Return [X, Y] of the center of cell containing provided text 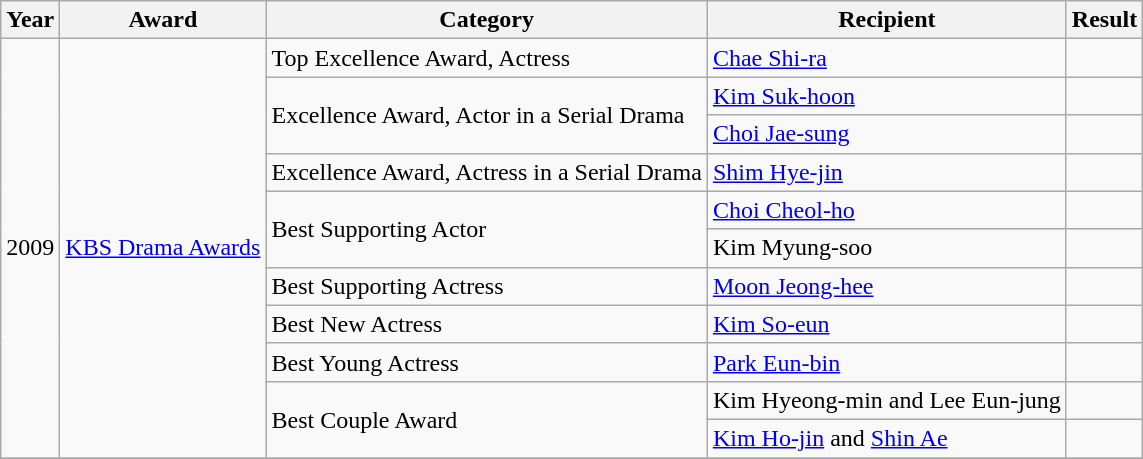
Category [486, 20]
Top Excellence Award, Actress [486, 58]
Best New Actress [486, 324]
2009 [30, 248]
Kim Suk-hoon [886, 96]
Recipient [886, 20]
Kim Myung-soo [886, 248]
Chae Shi-ra [886, 58]
Park Eun-bin [886, 362]
Excellence Award, Actor in a Serial Drama [486, 115]
Best Supporting Actress [486, 286]
Kim Hyeong-min and Lee Eun-jung [886, 400]
Best Young Actress [486, 362]
Moon Jeong-hee [886, 286]
Award [163, 20]
Kim Ho-jin and Shin Ae [886, 438]
Year [30, 20]
Choi Cheol-ho [886, 210]
Best Couple Award [486, 419]
Best Supporting Actor [486, 229]
Result [1104, 20]
Shim Hye-jin [886, 172]
Kim So-eun [886, 324]
Choi Jae-sung [886, 134]
KBS Drama Awards [163, 248]
Excellence Award, Actress in a Serial Drama [486, 172]
